Capture the cell that displays the provided text and extract its [x, y] central coordinate. 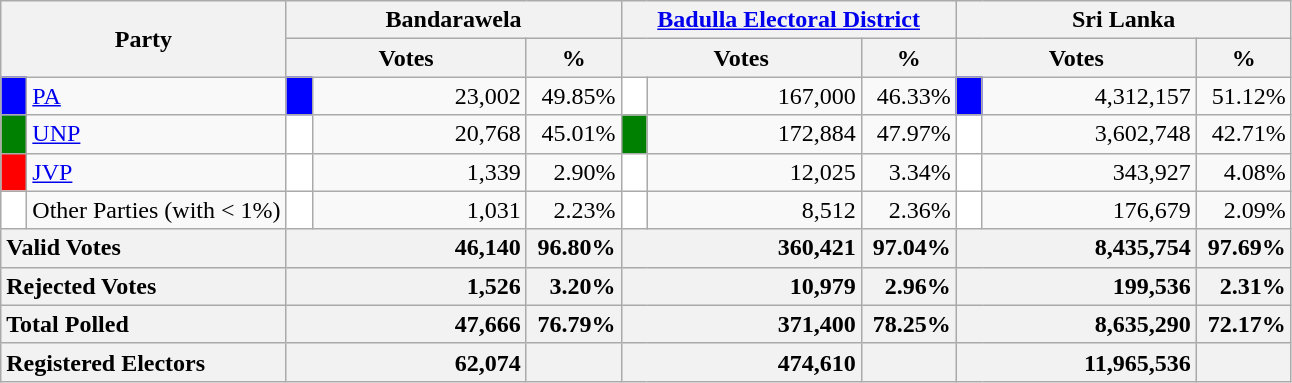
23,002 [419, 96]
371,400 [741, 324]
4.08% [1244, 172]
11,965,536 [1076, 362]
1,526 [406, 286]
78.25% [908, 324]
JVP [156, 172]
Party [144, 39]
96.80% [574, 248]
49.85% [574, 96]
72.17% [1244, 324]
1,339 [419, 172]
2.09% [1244, 210]
Valid Votes [144, 248]
3.20% [574, 286]
Registered Electors [144, 362]
2.96% [908, 286]
51.12% [1244, 96]
42.71% [1244, 134]
45.01% [574, 134]
47.97% [908, 134]
47,666 [406, 324]
Sri Lanka [1124, 20]
8,635,290 [1076, 324]
Badulla Electoral District [788, 20]
76.79% [574, 324]
3,602,748 [1089, 134]
199,536 [1076, 286]
8,435,754 [1076, 248]
46,140 [406, 248]
Other Parties (with < 1%) [156, 210]
2.31% [1244, 286]
Total Polled [144, 324]
Bandarawela [454, 20]
97.69% [1244, 248]
62,074 [406, 362]
20,768 [419, 134]
2.36% [908, 210]
46.33% [908, 96]
8,512 [754, 210]
360,421 [741, 248]
167,000 [754, 96]
12,025 [754, 172]
343,927 [1089, 172]
10,979 [741, 286]
2.90% [574, 172]
172,884 [754, 134]
PA [156, 96]
176,679 [1089, 210]
2.23% [574, 210]
3.34% [908, 172]
UNP [156, 134]
474,610 [741, 362]
97.04% [908, 248]
Rejected Votes [144, 286]
1,031 [419, 210]
4,312,157 [1089, 96]
